Search for the cell housing the specified text and yield its [x, y] center coordinate. 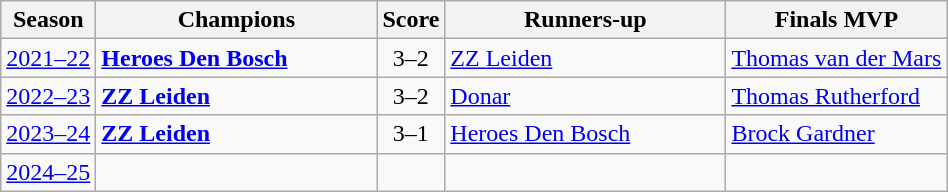
Donar [586, 96]
Thomas Rutherford [836, 96]
2021–22 [48, 58]
Thomas van der Mars [836, 58]
Score [411, 20]
3–1 [411, 134]
2024–25 [48, 172]
2023–24 [48, 134]
Finals MVP [836, 20]
2022–23 [48, 96]
Brock Gardner [836, 134]
Season [48, 20]
Champions [236, 20]
Runners-up [586, 20]
